Provide the (x, y) coordinate of the cell's center where the given text is located.  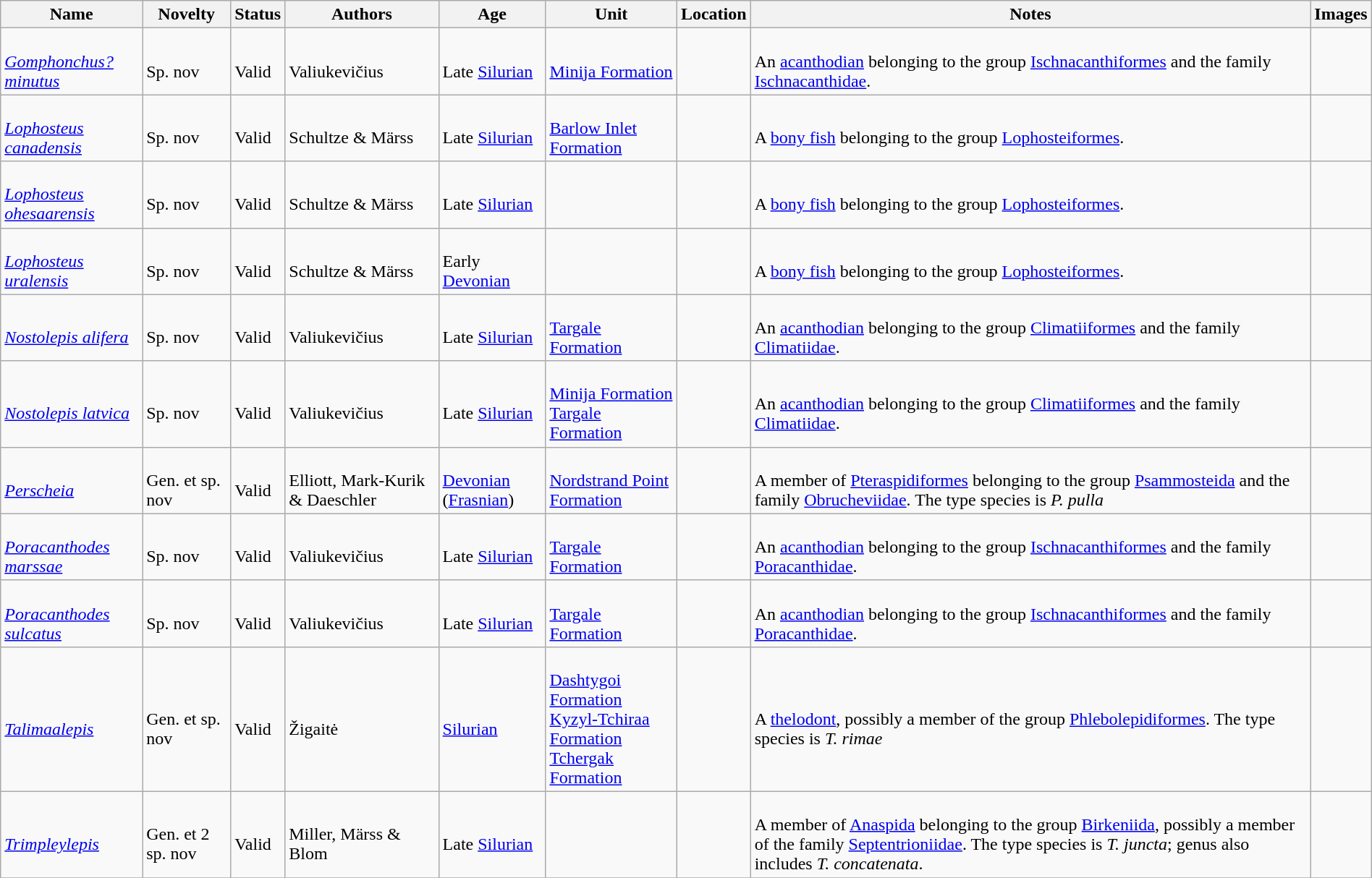
Novelty (187, 14)
Dashtygoi Formation Kyzyl-Tchiraa Formation Tchergak Formation (611, 719)
Images (1341, 14)
Status (258, 14)
Trimpleylepis (72, 835)
Silurian (492, 719)
Miller, Märss & Blom (362, 835)
Gomphonchus? minutus (72, 61)
Barlow Inlet Formation (611, 128)
Location (713, 14)
Unit (611, 14)
Poracanthodes marssae (72, 547)
Perscheia (72, 480)
Nordstrand Point Formation (611, 480)
Nostolepis alifera (72, 328)
Poracanthodes sulcatus (72, 613)
Žigaitė (362, 719)
Age (492, 14)
Authors (362, 14)
Early Devonian (492, 261)
Elliott, Mark-Kurik & Daeschler (362, 480)
Lophosteus canadensis (72, 128)
A thelodont, possibly a member of the group Phlebolepidiformes. The type species is T. rimae (1030, 719)
A member of Pteraspidiformes belonging to the group Psammosteida and the family Obrucheviidae. The type species is P. pulla (1030, 480)
Minija Formation (611, 61)
Nostolepis latvica (72, 404)
Gen. et 2 sp. nov (187, 835)
Name (72, 14)
Minija Formation Targale Formation (611, 404)
An acanthodian belonging to the group Ischnacanthiformes and the family Ischnacanthidae. (1030, 61)
Notes (1030, 14)
Devonian (Frasnian) (492, 480)
Talimaalepis (72, 719)
Lophosteus ohesaarensis (72, 195)
Lophosteus uralensis (72, 261)
